Determine the [X, Y] coordinate at the center of the cell enclosing the given text.  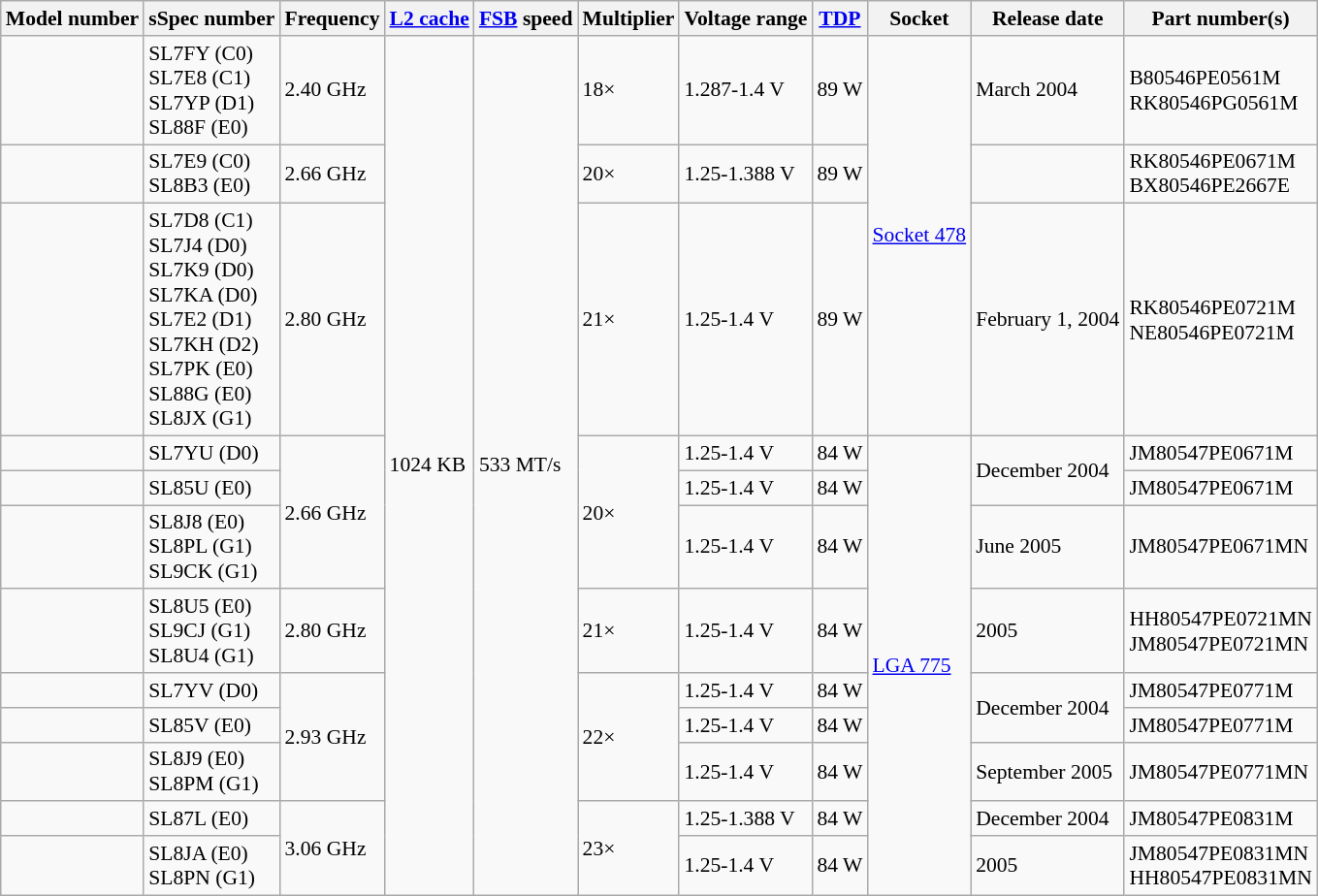
Socket [919, 18]
Multiplier [628, 18]
September 2005 [1047, 772]
23× [628, 849]
SL85U (E0) [211, 488]
L2 cache [430, 18]
SL7YU (D0) [211, 454]
LGA 775 [919, 666]
SL7YV (D0) [211, 690]
March 2004 [1047, 90]
Frequency [332, 18]
Part number(s) [1220, 18]
JM80547PE0671MN [1220, 547]
JM80547PE0831M [1220, 819]
18× [628, 90]
SL7D8 (C1)SL7J4 (D0)SL7K9 (D0)SL7KA (D0)SL7E2 (D1)SL7KH (D2)SL7PK (E0)SL88G (E0)SL8JX (G1) [211, 320]
SL7E9 (C0)SL8B3 (E0) [211, 175]
SL85V (E0) [211, 725]
533 MT/s [526, 465]
June 2005 [1047, 547]
1.287-1.4 V [745, 90]
2.40 GHz [332, 90]
TDP [840, 18]
RK80546PE0671MBX80546PE2667E [1220, 175]
2.93 GHz [332, 737]
SL8U5 (E0)SL9CJ (G1)SL8U4 (G1) [211, 632]
3.06 GHz [332, 849]
SL87L (E0) [211, 819]
HH80547PE0721MNJM80547PE0721MN [1220, 632]
RK80546PE0721MNE80546PE0721M [1220, 320]
SL7FY (C0)SL7E8 (C1)SL7YP (D1)SL88F (E0) [211, 90]
SL8J9 (E0)SL8PM (G1) [211, 772]
FSB speed [526, 18]
B80546PE0561MRK80546PG0561M [1220, 90]
1024 KB [430, 465]
Socket 478 [919, 237]
SL8JA (E0)SL8PN (G1) [211, 865]
sSpec number [211, 18]
JM80547PE0831MNHH80547PE0831MN [1220, 865]
February 1, 2004 [1047, 320]
JM80547PE0771MN [1220, 772]
SL8J8 (E0)SL8PL (G1)SL9CK (G1) [211, 547]
Release date [1047, 18]
22× [628, 737]
Model number [72, 18]
Voltage range [745, 18]
